Extract the [X, Y] coordinate from the center of the cell holding the provided text.  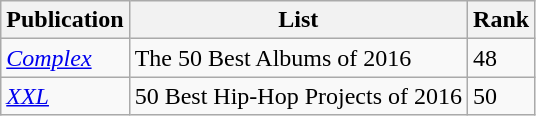
Rank [502, 20]
The 50 Best Albums of 2016 [298, 58]
Complex [65, 58]
Publication [65, 20]
48 [502, 58]
XXL [65, 96]
50 Best Hip-Hop Projects of 2016 [298, 96]
List [298, 20]
50 [502, 96]
